Search for the cell housing the specified text and yield its (X, Y) center coordinate. 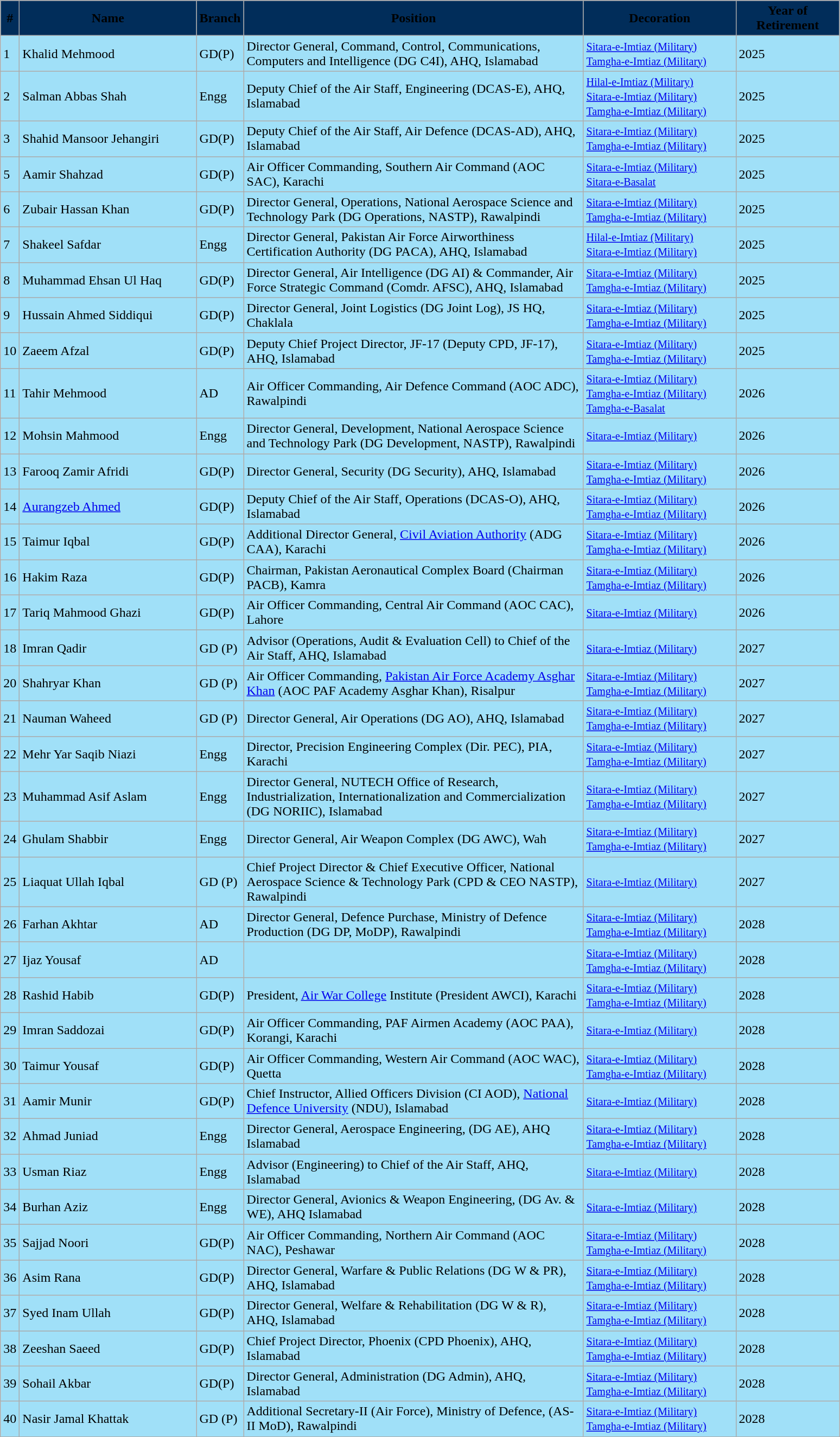
Ijaz Yousaf (108, 960)
Usman Riaz (108, 1172)
22 (10, 754)
31 (10, 1101)
Imran Qadir (108, 648)
Hilal-e-Imtiaz (Military) Sitara-e-Imtiaz (Military) Tamgha-e-Imtiaz (Military) (660, 96)
29 (10, 1030)
Director General, NUTECH Office of Research, Industrialization, Internationalization and Commercialization (DG NORIIC), Islamabad (413, 796)
Air Officer Commanding, PAF Airmen Academy (AOC PAA), Korangi, Karachi (413, 1030)
Hilal-e-Imtiaz (Military) Sitara-e-Imtiaz (Military) (660, 244)
Tahir Mehmood (108, 393)
Air Officer Commanding, Northern Air Command (AOC NAC), Peshawar (413, 1242)
10 (10, 351)
6 (10, 210)
Taimur Yousaf (108, 1065)
Taimur Iqbal (108, 542)
Director General, Avionics & Weapon Engineering, (DG Av. & WE), AHQ Islamabad (413, 1207)
Director General, Warfare & Public Relations (DG W & PR), AHQ, Islamabad (413, 1278)
Air Officer Commanding, Central Air Command (AOC CAC), Lahore (413, 612)
Sajjad Noori (108, 1242)
Director General, Pakistan Air Force Airworthiness Certification Authority (DG PACA), AHQ, Islamabad (413, 244)
Director General, Security (DG Security), AHQ, Islamabad (413, 471)
2 (10, 96)
Khalid Mehmood (108, 53)
26 (10, 924)
Air Officer Commanding, Pakistan Air Force Academy Asghar Khan (AOC PAF Academy Asghar Khan), Risalpur (413, 683)
Liaquat Ullah Iqbal (108, 882)
21 (10, 719)
7 (10, 244)
25 (10, 882)
40 (10, 1419)
Advisor (Operations, Audit & Evaluation Cell) to Chief of the Air Staff, AHQ, Islamabad (413, 648)
Imran Saddozai (108, 1030)
28 (10, 995)
Branch (220, 18)
Tariq Mahmood Ghazi (108, 612)
Chief Project Director, Phoenix (CPD Phoenix), AHQ, Islamabad (413, 1349)
1 (10, 53)
Director General, Air Intelligence (DG AI) & Commander, Air Force Strategic Command (Comdr. AFSC), AHQ, Islamabad (413, 280)
# (10, 18)
Syed Inam Ullah (108, 1313)
Mehr Yar Saqib Niazi (108, 754)
Aurangzeb Ahmed (108, 507)
Year of Retirement (788, 18)
Chief Instructor, Allied Officers Division (CI AOD), National Defence University (NDU), Islamabad (413, 1101)
Ghulam Shabbir (108, 839)
Director General, Administration (DG Admin), AHQ, Islamabad (413, 1383)
Director General, Development, National Aerospace Science and Technology Park (DG Development, NASTP), Rawalpindi (413, 435)
35 (10, 1242)
15 (10, 542)
Air Officer Commanding, Air Defence Command (AOC ADC), Rawalpindi (413, 393)
Decoration (660, 18)
Farhan Akhtar (108, 924)
Asim Rana (108, 1278)
Additional Director General, Civil Aviation Authority (ADG CAA), Karachi (413, 542)
32 (10, 1137)
Director General, Operations, National Aerospace Science and Technology Park (DG Operations, NASTP), Rawalpindi (413, 210)
8 (10, 280)
Muhammad Asif Aslam (108, 796)
Advisor (Engineering) to Chief of the Air Staff, AHQ, Islamabad (413, 1172)
Zubair Hassan Khan (108, 210)
Zeeshan Saeed (108, 1349)
Director General, Command, Control, Communications, Computers and Intelligence (DG C4I), AHQ, Islamabad (413, 53)
Director General, Defence Purchase, Ministry of Defence Production (DG DP, MoDP), Rawalpindi (413, 924)
Deputy Chief of the Air Staff, Engineering (DCAS-E), AHQ, Islamabad (413, 96)
Name (108, 18)
Deputy Chief of the Air Staff, Air Defence (DCAS-AD), AHQ, Islamabad (413, 139)
Burhan Aziz (108, 1207)
President, Air War College Institute (President AWCI), Karachi (413, 995)
5 (10, 174)
33 (10, 1172)
Position (413, 18)
Air Officer Commanding, Southern Air Command (AOC SAC), Karachi (413, 174)
Air Officer Commanding, Western Air Command (AOC WAC), Quetta (413, 1065)
Additional Secretary-II (Air Force), Ministry of Defence, (AS-II MoD), Rawalpindi (413, 1419)
37 (10, 1313)
3 (10, 139)
Deputy Chief Project Director, JF-17 (Deputy CPD, JF-17), AHQ, Islamabad (413, 351)
Hakim Raza (108, 578)
Mohsin Mahmood (108, 435)
27 (10, 960)
Deputy Chief of the Air Staff, Operations (DCAS-O), AHQ, Islamabad (413, 507)
11 (10, 393)
Shahryar Khan (108, 683)
Sitara-e-Imtiaz (Military)Sitara-e-Basalat (660, 174)
9 (10, 315)
Director General, Air Weapon Complex (DG AWC), Wah (413, 839)
Director, Precision Engineering Complex (Dir. PEC), PIA, Karachi (413, 754)
Sitara-e-Imtiaz (Military)Tamgha-e-Imtiaz (Military) (660, 280)
Hussain Ahmed Siddiqui (108, 315)
Chief Project Director & Chief Executive Officer, National Aerospace Science & Technology Park (CPD & CEO NASTP), Rawalpindi (413, 882)
Chairman, Pakistan Aeronautical Complex Board (Chairman PACB), Kamra (413, 578)
23 (10, 796)
Sitara-e-Imtiaz (Military) Tamgha-e-Imtiaz (Military) Tamgha-e-Basalat (660, 393)
Nasir Jamal Khattak (108, 1419)
30 (10, 1065)
Salman Abbas Shah (108, 96)
Zaeem Afzal (108, 351)
18 (10, 648)
36 (10, 1278)
Shahid Mansoor Jehangiri (108, 139)
24 (10, 839)
Sohail Akbar (108, 1383)
Shakeel Safdar (108, 244)
20 (10, 683)
14 (10, 507)
Ahmad Juniad (108, 1137)
Director General, Air Operations (DG AO), AHQ, Islamabad (413, 719)
Muhammad Ehsan Ul Haq (108, 280)
Rashid Habib (108, 995)
13 (10, 471)
16 (10, 578)
Director General, Aerospace Engineering, (DG AE), AHQ Islamabad (413, 1137)
Director General, Joint Logistics (DG Joint Log), JS HQ, Chaklala (413, 315)
12 (10, 435)
17 (10, 612)
Aamir Munir (108, 1101)
Aamir Shahzad (108, 174)
Director General, Welfare & Rehabilitation (DG W & R), AHQ, Islamabad (413, 1313)
39 (10, 1383)
34 (10, 1207)
38 (10, 1349)
Nauman Waheed (108, 719)
Farooq Zamir Afridi (108, 471)
